Extract the [x, y] coordinate from the center of the cell holding the provided text.  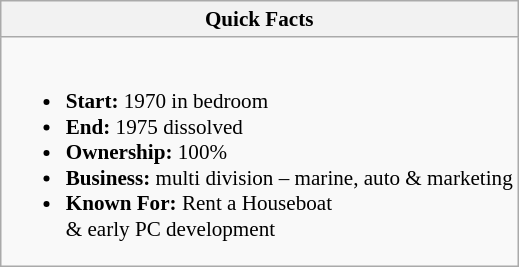
Quick Facts [260, 18]
